Extract the [X, Y] coordinate from the center of the cell holding the provided text.  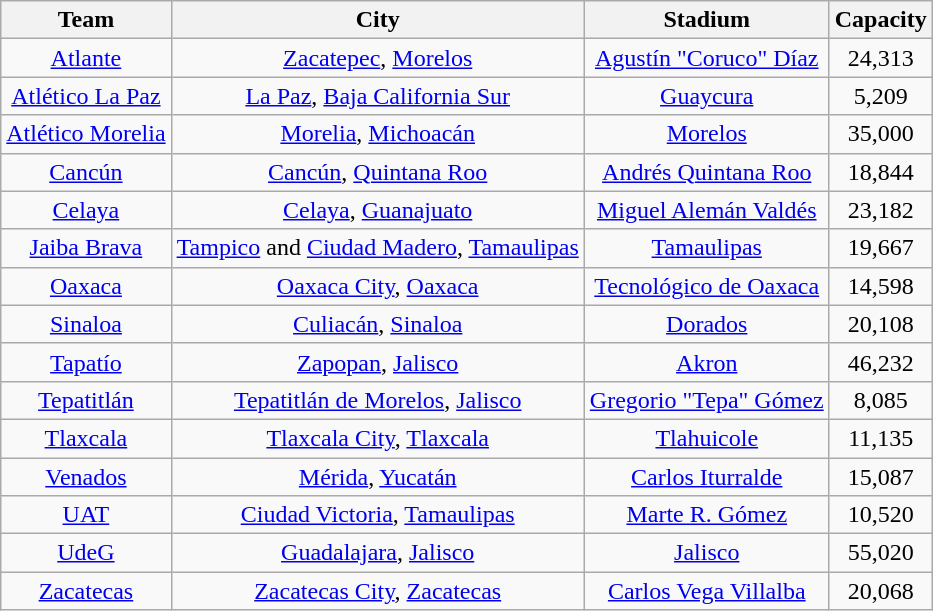
Tecnológico de Oaxaca [706, 286]
Tapatío [86, 362]
20,108 [880, 324]
Jalisco [706, 553]
Tlaxcala [86, 438]
Zapopan, Jalisco [378, 362]
14,598 [880, 286]
5,209 [880, 96]
8,085 [880, 400]
Marte R. Gómez [706, 515]
20,068 [880, 591]
Ciudad Victoria, Tamaulipas [378, 515]
Oaxaca City, Oaxaca [378, 286]
Cancún, Quintana Roo [378, 172]
Gregorio "Tepa" Gómez [706, 400]
Atlético Morelia [86, 134]
Carlos Vega Villalba [706, 591]
24,313 [880, 58]
Celaya [86, 210]
Guadalajara, Jalisco [378, 553]
Tepatitlán de Morelos, Jalisco [378, 400]
Atlético La Paz [86, 96]
Jaiba Brava [86, 248]
Andrés Quintana Roo [706, 172]
Capacity [880, 20]
UdeG [86, 553]
Celaya, Guanajuato [378, 210]
Tepatitlán [86, 400]
35,000 [880, 134]
19,667 [880, 248]
Tlaxcala City, Tlaxcala [378, 438]
Team [86, 20]
Mérida, Yucatán [378, 477]
Sinaloa [86, 324]
46,232 [880, 362]
11,135 [880, 438]
Tampico and Ciudad Madero, Tamaulipas [378, 248]
UAT [86, 515]
15,087 [880, 477]
Miguel Alemán Valdés [706, 210]
Stadium [706, 20]
Venados [86, 477]
Zacatecas City, Zacatecas [378, 591]
Oaxaca [86, 286]
Zacatepec, Morelos [378, 58]
Atlante [86, 58]
Zacatecas [86, 591]
Cancún [86, 172]
Morelos [706, 134]
Guaycura [706, 96]
Agustín "Coruco" Díaz [706, 58]
Tamaulipas [706, 248]
Culiacán, Sinaloa [378, 324]
Tlahuicole [706, 438]
Morelia, Michoacán [378, 134]
23,182 [880, 210]
10,520 [880, 515]
Akron [706, 362]
55,020 [880, 553]
La Paz, Baja California Sur [378, 96]
Dorados [706, 324]
18,844 [880, 172]
City [378, 20]
Carlos Iturralde [706, 477]
